Provide the (x, y) coordinate of the cell's center where the given text is located.  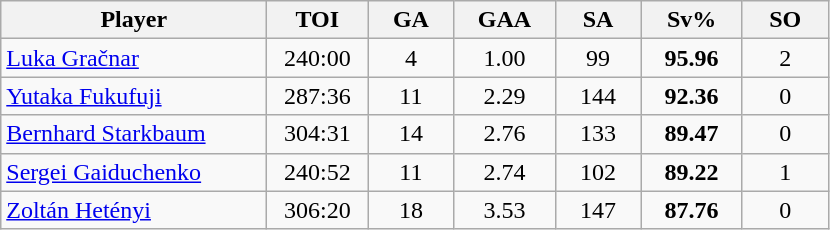
2 (785, 58)
SA (598, 20)
287:36 (318, 96)
304:31 (318, 134)
240:00 (318, 58)
18 (411, 210)
144 (598, 96)
Luka Gračnar (134, 58)
Sergei Gaiduchenko (134, 172)
89.22 (692, 172)
92.36 (692, 96)
95.96 (692, 58)
Bernhard Starkbaum (134, 134)
2.29 (504, 96)
87.76 (692, 210)
306:20 (318, 210)
2.74 (504, 172)
1.00 (504, 58)
GA (411, 20)
SO (785, 20)
133 (598, 134)
102 (598, 172)
14 (411, 134)
2.76 (504, 134)
TOI (318, 20)
4 (411, 58)
89.47 (692, 134)
99 (598, 58)
Zoltán Hetényi (134, 210)
Sv% (692, 20)
Yutaka Fukufuji (134, 96)
Player (134, 20)
1 (785, 172)
147 (598, 210)
240:52 (318, 172)
GAA (504, 20)
3.53 (504, 210)
